Identify which cell holds the provided text, then report its [X, Y] central coordinate. 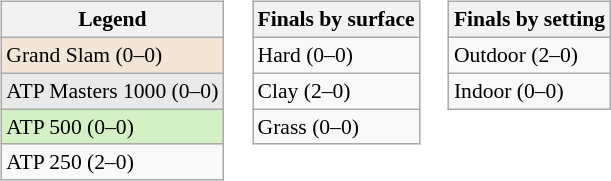
ATP 500 (0–0) [112, 127]
Outdoor (2–0) [530, 55]
Finals by surface [336, 20]
Legend [112, 20]
ATP Masters 1000 (0–0) [112, 91]
Indoor (0–0) [530, 91]
Hard (0–0) [336, 55]
Grass (0–0) [336, 127]
ATP 250 (2–0) [112, 162]
Clay (2–0) [336, 91]
Finals by setting [530, 20]
Grand Slam (0–0) [112, 55]
